Return the [x, y] coordinate for the center point of the cell that contains the specified text.  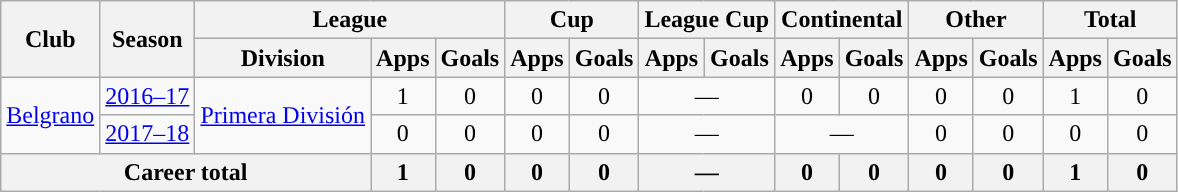
Division [283, 58]
Belgrano [50, 115]
Continental [842, 20]
Cup [572, 20]
Career total [186, 172]
Club [50, 39]
League Cup [707, 20]
Total [1110, 20]
League [350, 20]
Primera División [283, 115]
2017–18 [148, 134]
Other [976, 20]
2016–17 [148, 96]
Season [148, 39]
